Identify which cell holds the provided text, then report its (X, Y) central coordinate. 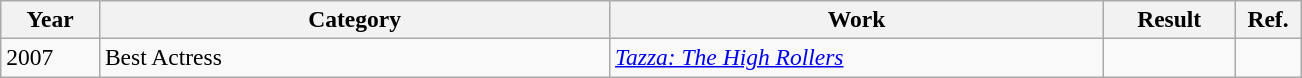
Best Actress (354, 57)
Category (354, 19)
Work (857, 19)
Year (50, 19)
2007 (50, 57)
Tazza: The High Rollers (857, 57)
Ref. (1268, 19)
Result (1169, 19)
